Locate the cell with the specified text and output its (x, y) center coordinate. 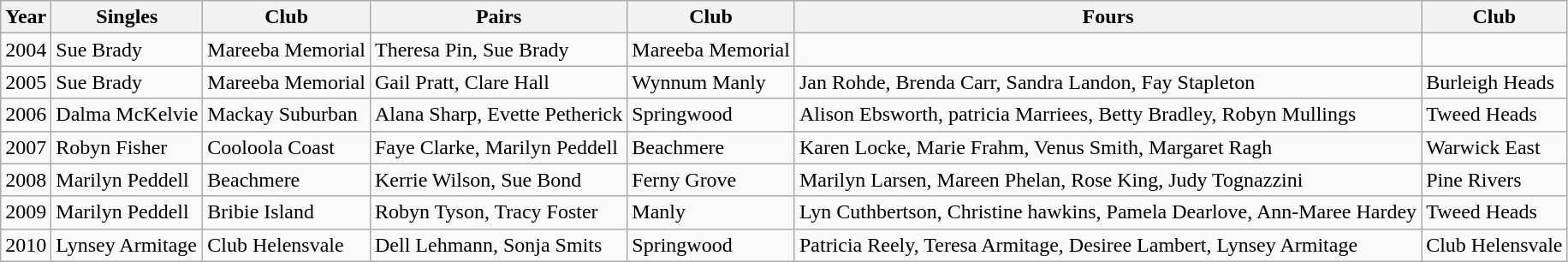
Robyn Tyson, Tracy Foster (498, 212)
Bribie Island (287, 212)
Faye Clarke, Marilyn Peddell (498, 147)
Jan Rohde, Brenda Carr, Sandra Landon, Fay Stapleton (1108, 82)
2009 (26, 212)
Singles (127, 17)
2007 (26, 147)
Lyn Cuthbertson, Christine hawkins, Pamela Dearlove, Ann-Maree Hardey (1108, 212)
Lynsey Armitage (127, 245)
2008 (26, 180)
2010 (26, 245)
Wynnum Manly (711, 82)
Cooloola Coast (287, 147)
Alison Ebsworth, patricia Marriees, Betty Bradley, Robyn Mullings (1108, 115)
Kerrie Wilson, Sue Bond (498, 180)
2005 (26, 82)
Pairs (498, 17)
Manly (711, 212)
Robyn Fisher (127, 147)
2004 (26, 50)
Mackay Suburban (287, 115)
Warwick East (1494, 147)
Karen Locke, Marie Frahm, Venus Smith, Margaret Ragh (1108, 147)
Pine Rivers (1494, 180)
Patricia Reely, Teresa Armitage, Desiree Lambert, Lynsey Armitage (1108, 245)
Gail Pratt, Clare Hall (498, 82)
Dalma McKelvie (127, 115)
Alana Sharp, Evette Petherick (498, 115)
Burleigh Heads (1494, 82)
2006 (26, 115)
Ferny Grove (711, 180)
Dell Lehmann, Sonja Smits (498, 245)
Year (26, 17)
Fours (1108, 17)
Marilyn Larsen, Mareen Phelan, Rose King, Judy Tognazzini (1108, 180)
Theresa Pin, Sue Brady (498, 50)
